Find where the given text appears and provide that cell's center as (X, Y) coordinate. 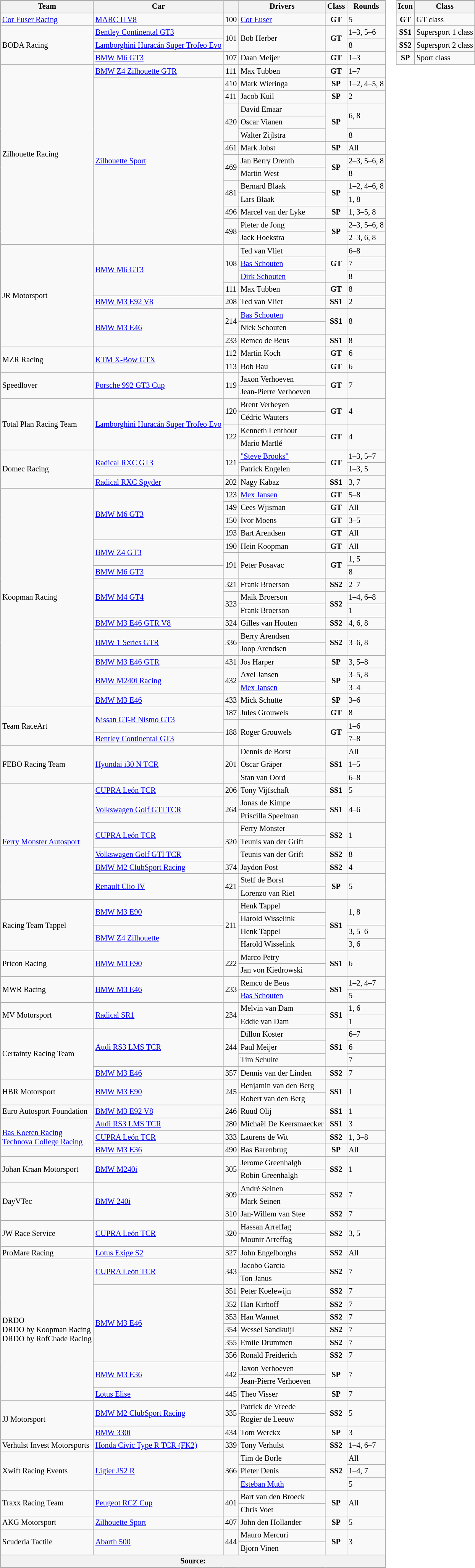
Melvin van Dam (282, 1009)
3, 5–8 (366, 662)
222 (231, 963)
245 (231, 1092)
356 (231, 1356)
Total Plan Racing Team (47, 424)
Oscar Vianen (282, 123)
David Emaar (282, 110)
Kenneth Lenthout (282, 431)
Emile Drummen (282, 1343)
JR Motorsport (47, 295)
Jacob Kuil (282, 97)
149 (231, 508)
Pieter Denis (282, 1471)
Martin Koch (282, 353)
Mounir Arreffag (282, 1240)
Benjamin van den Berg (282, 1086)
Bob Bau (282, 366)
Cor Euser Racing (47, 19)
Han Kirhoff (282, 1304)
Bart Arendsen (282, 534)
Dirk Schouten (282, 276)
3, 5 (366, 1234)
Laurens de Wit (282, 1137)
Jan-Willem van Stee (282, 1214)
Jan Berry Drenth (282, 161)
Honda Civic Type R TCR (FK2) (158, 1445)
Source: (193, 1561)
1–3, 5 (366, 469)
Johan Kraan Motorsport (47, 1170)
305 (231, 1170)
Renault Clio IV (158, 886)
Mark Jobst (282, 148)
421 (231, 886)
Chris Voet (282, 1510)
MZR Racing (47, 360)
Bas Barenbrug (282, 1150)
BMW Z4 Zilhouette (158, 938)
Zilhouette Racing (47, 154)
Supersport 1 class (445, 32)
1, 3–5, 8 (366, 212)
336 (231, 643)
3–6, 8 (366, 643)
Priscilla Speelman (282, 816)
481 (231, 193)
Dennis van der Linden (282, 1073)
Jaydon Post (282, 868)
1–2, 4–5, 8 (366, 84)
Team RaceArt (47, 726)
Nissan GT-R Nismo GT3 (158, 720)
1–7 (366, 71)
HBR Motorsport (47, 1092)
445 (231, 1394)
188 (231, 732)
Certainty Racing Team (47, 1053)
246 (231, 1111)
234 (231, 1015)
187 (231, 713)
BMW M240i Racing (158, 681)
MARC II V8 (158, 19)
Axel Jansen (282, 675)
Lotus Elise (158, 1394)
6, 8 (366, 116)
1–4, 7 (366, 1471)
2–3, 6, 8 (366, 238)
Paul Meijer (282, 1047)
324 (231, 623)
Tony Vijfschaft (282, 790)
Scuderia Tactile (47, 1542)
327 (231, 1253)
Koopman Racing (47, 598)
461 (231, 148)
244 (231, 1047)
190 (231, 546)
Supersport 2 class (445, 45)
Ronald Freiderich (282, 1356)
122 (231, 437)
310 (231, 1214)
333 (231, 1137)
123 (231, 495)
1–6 (366, 726)
Lars Blaak (282, 199)
4–6 (366, 809)
355 (231, 1343)
Brent Verheyen (282, 405)
193 (231, 534)
Ruud Olij (282, 1111)
Traxx Racing Team (47, 1503)
201 (231, 765)
Berry Arendsen (282, 636)
309 (231, 1195)
353 (231, 1317)
Porsche 992 GT3 Cup (158, 386)
Rogier de Leeuw (282, 1420)
6–7 (366, 1034)
JW Race Service (47, 1234)
120 (231, 411)
Lotus Exige S2 (158, 1253)
3–4 (366, 687)
1–2, 4–6, 8 (366, 187)
Mauro Mercuri (282, 1536)
1, 5 (366, 559)
Peugeot RCZ Cup (158, 1503)
431 (231, 662)
3, 5–6 (366, 932)
Walter Zijlstra (282, 135)
Peter Koelewijn (282, 1291)
Verhulst Invest Motorsports (47, 1445)
Tim Schulte (282, 1060)
Theo Visser (282, 1394)
DRDO DRDO by Koopman Racing DRDO by RofChade Racing (47, 1330)
1–5 (366, 765)
AKG Motorsport (47, 1523)
Martin West (282, 174)
Bjorn Vinen (282, 1548)
1, 3–8 (366, 1137)
Stan van Oord (282, 778)
Ferry Monster Autosport (47, 842)
112 (231, 353)
323 (231, 604)
3, 7 (366, 482)
Rounds (366, 7)
Ferry Monster (282, 829)
Jos Harper (282, 662)
Hein Koopman (282, 546)
Euro Autosport Foundation (47, 1111)
357 (231, 1073)
BMW 330i (158, 1432)
MV Motorsport (47, 1015)
JJ Motorsport (47, 1420)
Radical RXC Spyder (158, 482)
Michaël De Keersmaecker (282, 1124)
101 (231, 39)
Mark Wieringa (282, 84)
Gilles van Houten (282, 623)
Icon (406, 7)
Tony Verhulst (282, 1445)
Patrick Engelen (282, 469)
411 (231, 97)
Daan Meijer (282, 58)
Niek Schouten (282, 328)
ProMare Racing (47, 1253)
Domec Racing (47, 469)
Abarth 500 (158, 1542)
Peter Posavac (282, 566)
214 (231, 321)
Pricon Racing (47, 963)
1–2, 4–7 (366, 983)
Cor Euser (282, 19)
Steff de Borst (282, 880)
434 (231, 1432)
Hassan Arreffag (282, 1227)
Tim de Borle (282, 1458)
BMW Z4 Zilhouette GTR (158, 71)
Joop Arendsen (282, 649)
401 (231, 1503)
Robin Greenhalgh (282, 1176)
BMW 1 Series GTR (158, 643)
211 (231, 925)
BMW Z4 GT3 (158, 553)
150 (231, 521)
498 (231, 231)
Bart van den Broeck (282, 1497)
4, 6, 8 (366, 623)
2–7 (366, 585)
3, 6 (366, 945)
Pieter de Jong (282, 225)
1–3, 5–7 (366, 457)
Drivers (282, 7)
407 (231, 1523)
Radical SR1 (158, 1015)
206 (231, 790)
Jules Grouwels (282, 713)
Cédric Wauters (282, 418)
"Steve Brooks" (282, 457)
3–5 (366, 521)
5–8 (366, 495)
Radical RXC GT3 (158, 463)
351 (231, 1291)
432 (231, 681)
Hyundai i30 N TCR (158, 765)
BMW M240i (158, 1170)
Maik Broerson (282, 598)
Jonas de Kimpe (282, 803)
Bob Herber (282, 39)
GT class (445, 19)
BMW M3 E46 GTR V8 (158, 623)
121 (231, 463)
Marcel van der Lyke (282, 212)
354 (231, 1330)
433 (231, 700)
113 (231, 366)
1–3 (366, 58)
Nagy Kabaz (282, 482)
202 (231, 482)
FEBO Racing Team (47, 765)
Ligier JS2 R (158, 1471)
107 (231, 58)
366 (231, 1471)
119 (231, 386)
Robert van den Berg (282, 1099)
1, 6 (366, 1009)
100 (231, 19)
374 (231, 868)
KTM X-Bow GTX (158, 360)
264 (231, 809)
John den Hollander (282, 1523)
Eddie van Dam (282, 1021)
352 (231, 1304)
Sport class (445, 58)
Jack Hoekstra (282, 238)
Patrick de Vreede (282, 1407)
Jacobo Garcia (282, 1266)
7–8 (366, 739)
Car (158, 7)
Bas Koeten Racing Technova College Racing (47, 1137)
Dillon Koster (282, 1034)
1–4, 6–7 (366, 1445)
Jan von Kiedrowski (282, 970)
Mark Seinen (282, 1202)
Ivor Moens (282, 521)
Ton Janus (282, 1279)
1–3, 5–6 (366, 32)
BMW M3 E46 GTR (158, 662)
BMW M4 GT4 (158, 598)
Jerome Greenhalgh (282, 1163)
Cees Wjisman (282, 508)
BMW 240i (158, 1202)
208 (231, 302)
Lorenzo van Riet (282, 893)
John Engelborghs (282, 1253)
420 (231, 122)
343 (231, 1272)
MWR Racing (47, 989)
3–6 (366, 700)
Oscar Gräper (282, 765)
496 (231, 212)
Dennis de Borst (282, 752)
Esteban Muth (282, 1484)
Speedlover (47, 386)
Xwift Racing Events (47, 1471)
410 (231, 84)
442 (231, 1375)
Wessel Sandkuijl (282, 1330)
Marco Petry (282, 957)
108 (231, 263)
335 (231, 1413)
Han Wannet (282, 1317)
321 (231, 585)
3–5, 8 (366, 675)
Tom Werckx (282, 1432)
1–4, 6–8 (366, 598)
490 (231, 1150)
Bernard Blaak (282, 187)
DayVTec (47, 1202)
BODA Racing (47, 45)
469 (231, 167)
280 (231, 1124)
André Seinen (282, 1189)
Mario Martlé (282, 444)
191 (231, 566)
Team (47, 7)
339 (231, 1445)
Racing Team Tappel (47, 925)
Mick Schutte (282, 700)
444 (231, 1542)
Roger Grouwels (282, 732)
